Capture the cell that displays the provided text and extract its [X, Y] central coordinate. 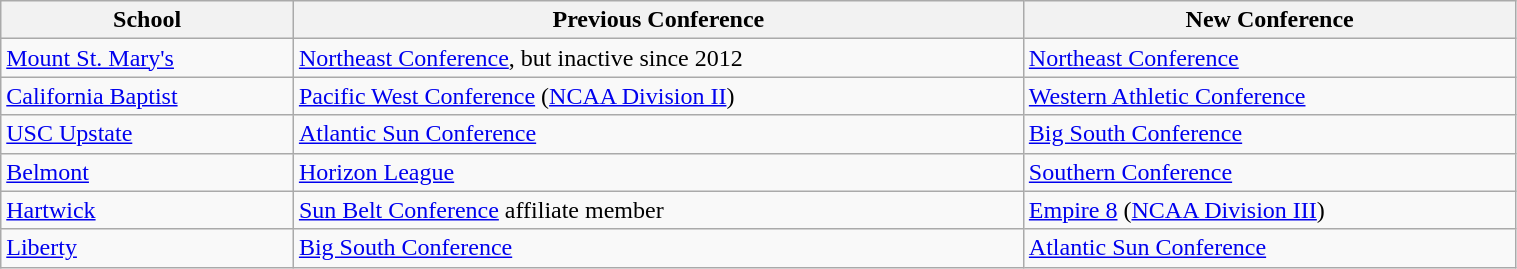
Pacific West Conference (NCAA Division II) [658, 96]
Mount St. Mary's [148, 58]
Horizon League [658, 172]
USC Upstate [148, 134]
Previous Conference [658, 20]
Sun Belt Conference affiliate member [658, 210]
Northeast Conference, but inactive since 2012 [658, 58]
Belmont [148, 172]
Hartwick [148, 210]
Southern Conference [1270, 172]
School [148, 20]
Liberty [148, 248]
Empire 8 (NCAA Division III) [1270, 210]
California Baptist [148, 96]
New Conference [1270, 20]
Northeast Conference [1270, 58]
Western Athletic Conference [1270, 96]
